Return [x, y] of the center of cell containing provided text 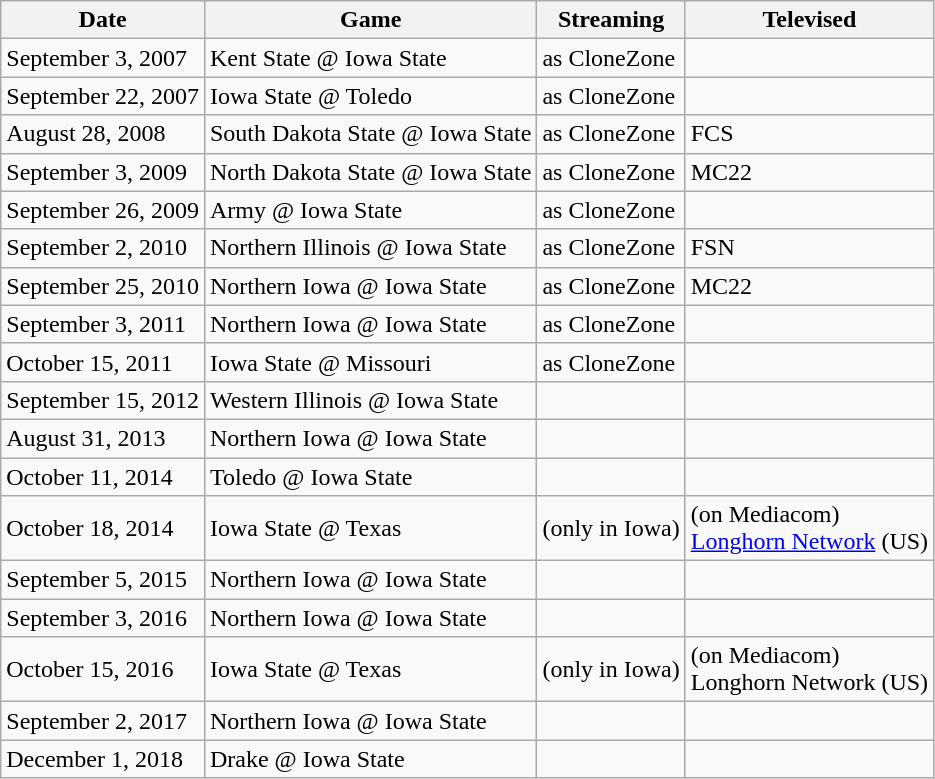
Western Illinois @ Iowa State [370, 400]
Kent State @ Iowa State [370, 58]
Northern Illinois @ Iowa State [370, 248]
September 3, 2007 [103, 58]
Iowa State @ Missouri [370, 362]
September 26, 2009 [103, 210]
Date [103, 20]
August 28, 2008 [103, 134]
October 15, 2011 [103, 362]
August 31, 2013 [103, 438]
Televised [809, 20]
FSN [809, 248]
October 15, 2016 [103, 670]
September 2, 2017 [103, 721]
September 25, 2010 [103, 286]
September 2, 2010 [103, 248]
September 3, 2009 [103, 172]
South Dakota State @ Iowa State [370, 134]
December 1, 2018 [103, 759]
September 5, 2015 [103, 580]
Army @ Iowa State [370, 210]
Game [370, 20]
Toledo @ Iowa State [370, 477]
September 3, 2016 [103, 618]
September 3, 2011 [103, 324]
September 15, 2012 [103, 400]
Iowa State @ Toledo [370, 96]
FCS [809, 134]
North Dakota State @ Iowa State [370, 172]
October 18, 2014 [103, 528]
October 11, 2014 [103, 477]
Streaming [611, 20]
September 22, 2007 [103, 96]
Drake @ Iowa State [370, 759]
